Provide the (X, Y) coordinate of the cell's center where the given text is located.  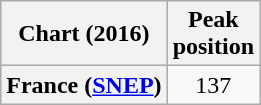
Peak position (213, 34)
137 (213, 85)
Chart (2016) (84, 34)
France (SNEP) (84, 85)
